Pinpoint the cell where the given text exists, returning its (X, Y) midpoint coordinate. 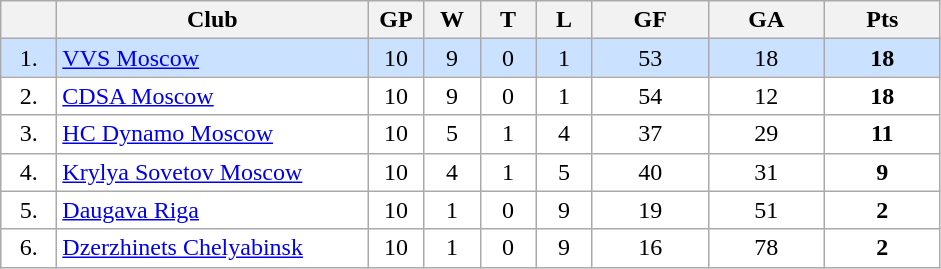
11 (882, 134)
51 (766, 210)
VVS Moscow (212, 58)
W (452, 20)
1. (29, 58)
19 (650, 210)
GP (396, 20)
GA (766, 20)
40 (650, 172)
4. (29, 172)
5. (29, 210)
Krylya Sovetov Moscow (212, 172)
Club (212, 20)
Pts (882, 20)
78 (766, 248)
29 (766, 134)
3. (29, 134)
Dzerzhinets Chelyabinsk (212, 248)
37 (650, 134)
12 (766, 96)
16 (650, 248)
31 (766, 172)
HC Dynamo Moscow (212, 134)
L (564, 20)
53 (650, 58)
54 (650, 96)
CDSA Moscow (212, 96)
T (508, 20)
GF (650, 20)
2. (29, 96)
6. (29, 248)
Daugava Riga (212, 210)
